Output the (X, Y) coordinate of the center of the cell containing the given text.  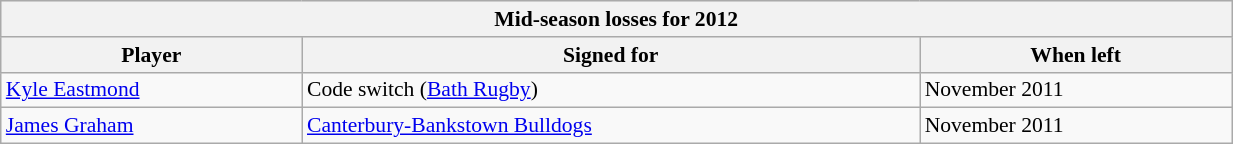
Canterbury-Bankstown Bulldogs (611, 126)
Kyle Eastmond (152, 90)
Mid-season losses for 2012 (616, 19)
When left (1076, 55)
Player (152, 55)
Code switch (Bath Rugby) (611, 90)
James Graham (152, 126)
Signed for (611, 55)
